Search for the cell housing the specified text and yield its [x, y] center coordinate. 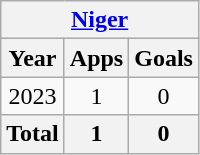
Niger [100, 20]
Total [33, 134]
Apps [96, 58]
Year [33, 58]
Goals [164, 58]
2023 [33, 96]
